Provide the [X, Y] coordinate of the cell's center where the given text is located.  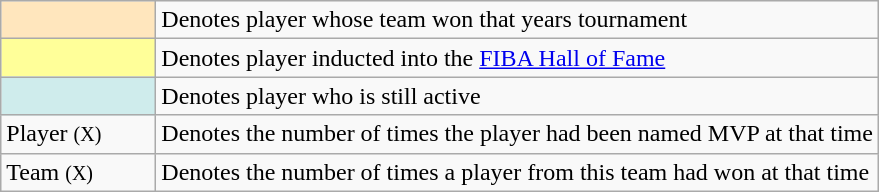
Team (X) [78, 172]
Denotes player inducted into the FIBA Hall of Fame [518, 58]
Denotes player who is still active [518, 96]
Denotes the number of times a player from this team had won at that time [518, 172]
Denotes player whose team won that years tournament [518, 20]
Player (X) [78, 134]
Denotes the number of times the player had been named MVP at that time [518, 134]
